Return (X, Y) of the center of cell containing provided text 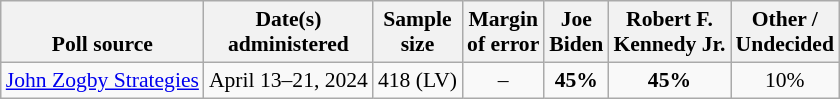
John Zogby Strategies (102, 80)
10% (784, 80)
Marginof error (503, 32)
April 13–21, 2024 (288, 80)
– (503, 80)
Poll source (102, 32)
Robert F.Kennedy Jr. (669, 32)
JoeBiden (576, 32)
Date(s)administered (288, 32)
418 (LV) (418, 80)
Samplesize (418, 32)
Other /Undecided (784, 32)
